Capture the cell that displays the provided text and extract its (x, y) central coordinate. 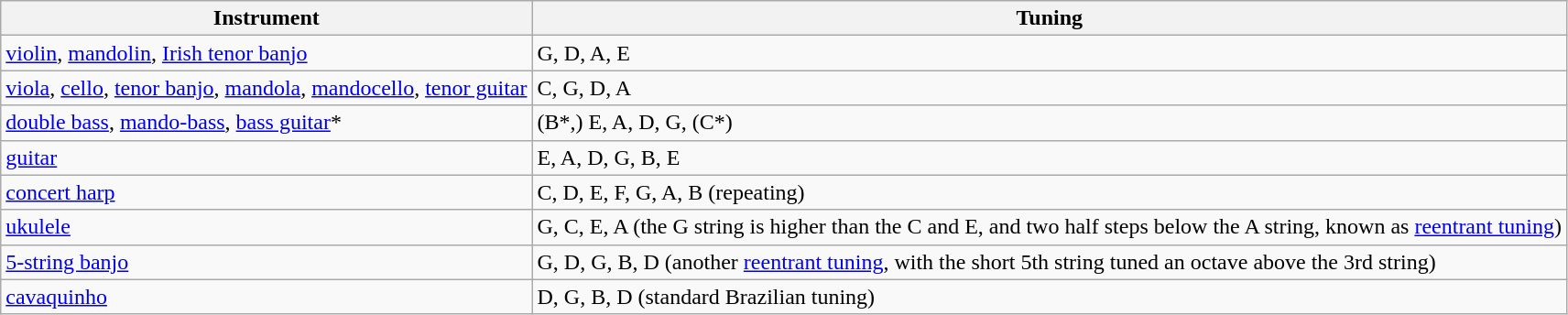
viola, cello, tenor banjo, mandola, mandocello, tenor guitar (267, 88)
5-string banjo (267, 262)
G, D, A, E (1050, 53)
G, C, E, A (the G string is higher than the C and E, and two half steps below the A string, known as reentrant tuning) (1050, 227)
cavaquinho (267, 297)
ukulele (267, 227)
Instrument (267, 18)
violin, mandolin, Irish tenor banjo (267, 53)
Tuning (1050, 18)
G, D, G, B, D (another reentrant tuning, with the short 5th string tuned an octave above the 3rd string) (1050, 262)
D, G, B, D (standard Brazilian tuning) (1050, 297)
guitar (267, 157)
concert harp (267, 192)
double bass, mando-bass, bass guitar* (267, 123)
E, A, D, G, B, E (1050, 157)
C, G, D, A (1050, 88)
(B*,) E, A, D, G, (C*) (1050, 123)
C, D, E, F, G, A, B (repeating) (1050, 192)
